Detect which cell encompasses the target text, then output its [X, Y] center coordinate. 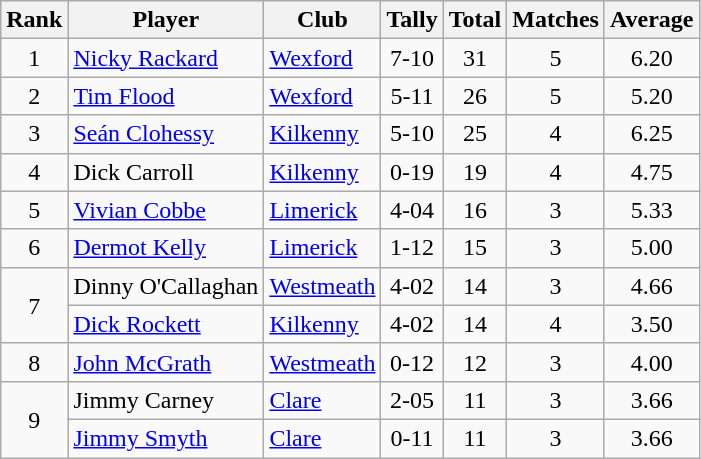
Jimmy Smyth [166, 438]
25 [475, 134]
2-05 [412, 400]
5-10 [412, 134]
8 [34, 362]
7-10 [412, 58]
5.00 [652, 248]
0-11 [412, 438]
Player [166, 20]
Vivian Cobbe [166, 210]
Matches [556, 20]
5.33 [652, 210]
Seán Clohessy [166, 134]
4-04 [412, 210]
1-12 [412, 248]
6.25 [652, 134]
12 [475, 362]
Dick Rockett [166, 324]
Jimmy Carney [166, 400]
7 [34, 305]
19 [475, 172]
Dick Carroll [166, 172]
Average [652, 20]
15 [475, 248]
John McGrath [166, 362]
5.20 [652, 96]
Dermot Kelly [166, 248]
Rank [34, 20]
1 [34, 58]
3.50 [652, 324]
16 [475, 210]
Club [322, 20]
4.75 [652, 172]
Total [475, 20]
26 [475, 96]
Nicky Rackard [166, 58]
31 [475, 58]
9 [34, 419]
Tim Flood [166, 96]
0-19 [412, 172]
2 [34, 96]
4.00 [652, 362]
0-12 [412, 362]
Tally [412, 20]
4.66 [652, 286]
Dinny O'Callaghan [166, 286]
6 [34, 248]
5-11 [412, 96]
6.20 [652, 58]
